Locate the cell with the specified text and output its [x, y] center coordinate. 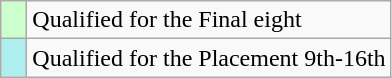
Qualified for the Placement 9th-16th [209, 58]
Qualified for the Final eight [209, 20]
